From the cell containing the given text, extract its center point as (x, y) coordinate. 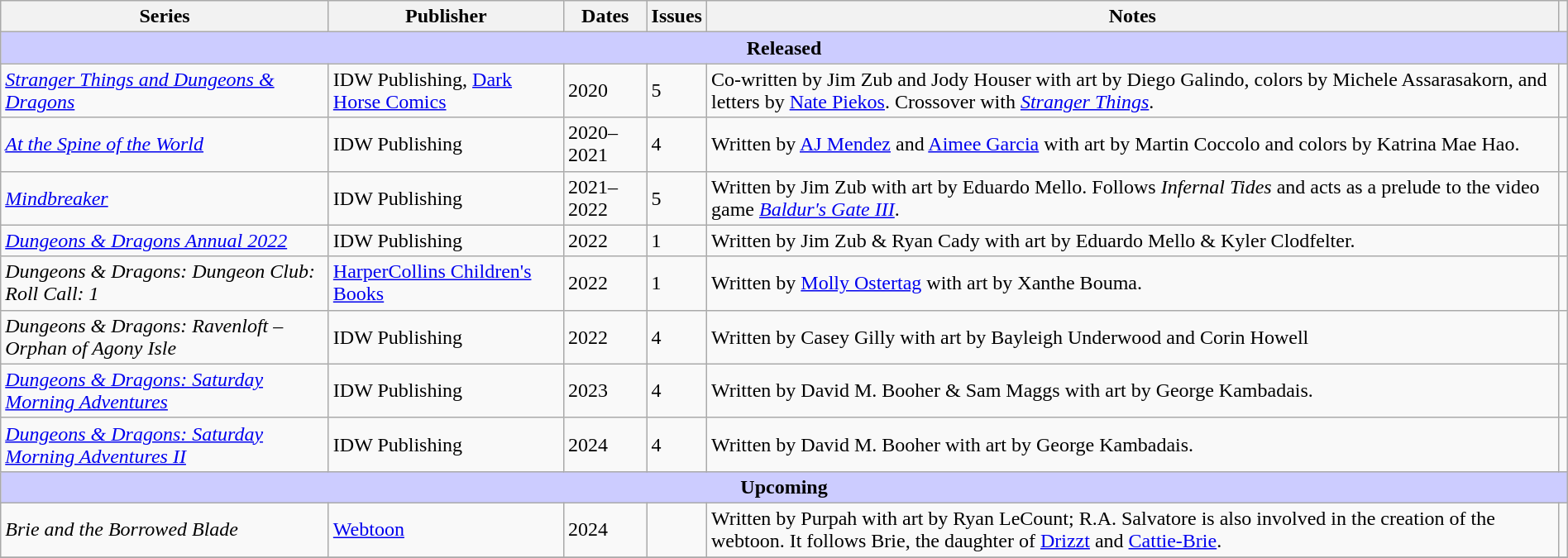
Brie and the Borrowed Blade (165, 529)
2023 (605, 390)
Dungeons & Dragons: Dungeon Club: Roll Call: 1 (165, 283)
Written by David M. Booher & Sam Maggs with art by George Kambadais. (1132, 390)
2020 (605, 91)
2020–2021 (605, 144)
IDW Publishing, Dark Horse Comics (446, 91)
Mindbreaker (165, 198)
Released (784, 48)
Dungeons & Dragons: Saturday Morning Adventures (165, 390)
Webtoon (446, 529)
Written by Jim Zub with art by Eduardo Mello. Follows Infernal Tides and acts as a prelude to the video game Baldur's Gate III. (1132, 198)
Dungeons & Dragons: Ravenloft – Orphan of Agony Isle (165, 337)
Written by Molly Ostertag with art by Xanthe Bouma. (1132, 283)
Dungeons & Dragons Annual 2022 (165, 241)
Written by AJ Mendez and Aimee Garcia with art by Martin Coccolo and colors by Katrina Mae Hao. (1132, 144)
Stranger Things and Dungeons & Dragons (165, 91)
Upcoming (784, 487)
HarperCollins Children's Books (446, 283)
2021–2022 (605, 198)
Dates (605, 17)
Written by Casey Gilly with art by Bayleigh Underwood and Corin Howell (1132, 337)
Series (165, 17)
At the Spine of the World (165, 144)
Issues (676, 17)
Publisher (446, 17)
Written by Jim Zub & Ryan Cady with art by Eduardo Mello & Kyler Clodfelter. (1132, 241)
Notes (1132, 17)
Dungeons & Dragons: Saturday Morning Adventures II (165, 445)
Written by David M. Booher with art by George Kambadais. (1132, 445)
